For the text-containing cell, return its midpoint in (X, Y) coordinate format. 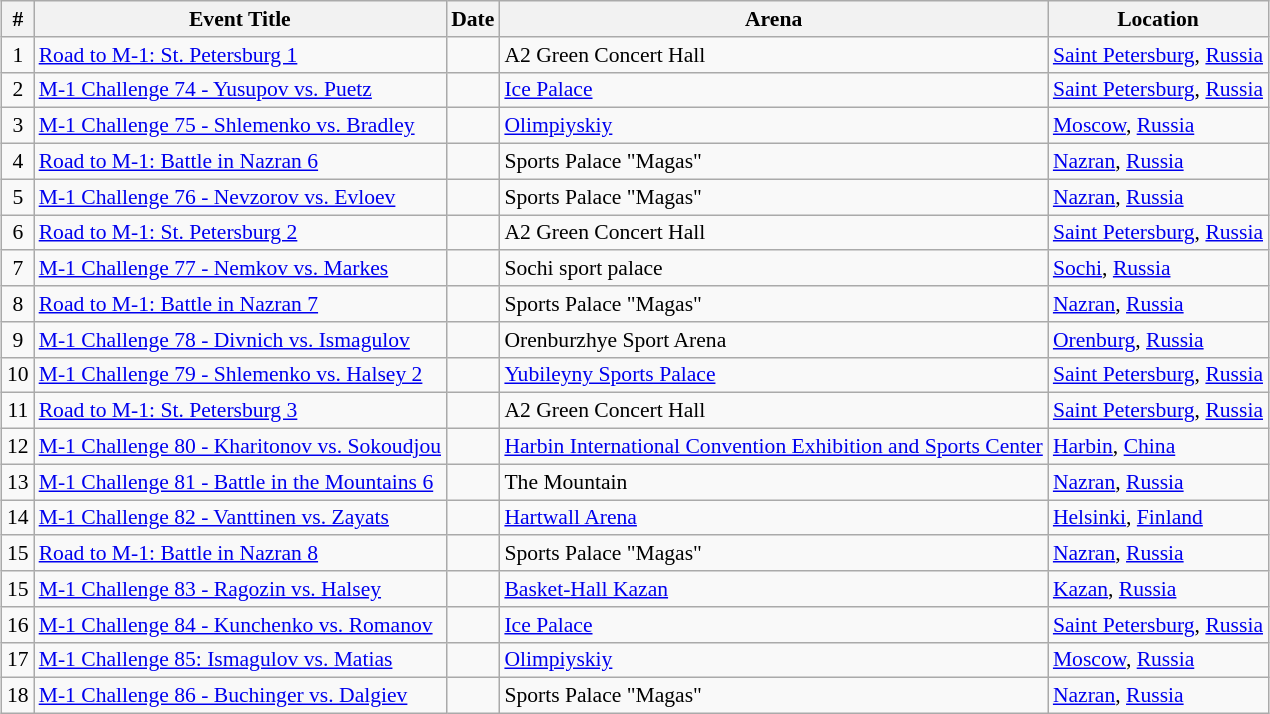
M-1 Challenge 82 - Vanttinen vs. Zayats (240, 518)
Orenburg, Russia (1158, 340)
Hartwall Arena (773, 518)
Date (472, 19)
Road to M-1: Battle in Nazran 8 (240, 554)
M-1 Challenge 74 - Yusupov vs. Puetz (240, 90)
4 (18, 162)
Road to M-1: Battle in Nazran 7 (240, 304)
M-1 Challenge 86 - Buchinger vs. Dalgiev (240, 696)
Orenburzhye Sport Arena (773, 340)
10 (18, 375)
2 (18, 90)
Basket-Hall Kazan (773, 589)
Kazan, Russia (1158, 589)
13 (18, 482)
Sochi, Russia (1158, 269)
7 (18, 269)
Road to M-1: St. Petersburg 1 (240, 55)
M-1 Challenge 85: Ismagulov vs. Matias (240, 660)
M-1 Challenge 79 - Shlemenko vs. Halsey 2 (240, 375)
1 (18, 55)
9 (18, 340)
M-1 Challenge 78 - Divnich vs. Ismagulov (240, 340)
14 (18, 518)
Location (1158, 19)
16 (18, 625)
11 (18, 411)
6 (18, 233)
M-1 Challenge 75 - Shlemenko vs. Bradley (240, 126)
Harbin International Convention Exhibition and Sports Center (773, 447)
# (18, 19)
M-1 Challenge 77 - Nemkov vs. Markes (240, 269)
Harbin, China (1158, 447)
Helsinki, Finland (1158, 518)
18 (18, 696)
Road to M-1: St. Petersburg 3 (240, 411)
Event Title (240, 19)
Road to M-1: Battle in Nazran 6 (240, 162)
The Mountain (773, 482)
Road to M-1: St. Petersburg 2 (240, 233)
M-1 Challenge 76 - Nevzorov vs. Evloev (240, 197)
M-1 Challenge 83 - Ragozin vs. Halsey (240, 589)
17 (18, 660)
Yubileyny Sports Palace (773, 375)
12 (18, 447)
M-1 Challenge 81 - Battle in the Mountains 6 (240, 482)
Sochi sport palace (773, 269)
Arena (773, 19)
M-1 Challenge 84 - Kunchenko vs. Romanov (240, 625)
8 (18, 304)
M-1 Challenge 80 - Kharitonov vs. Sokoudjou (240, 447)
5 (18, 197)
3 (18, 126)
